Extract the [x, y] coordinate from the center of the cell holding the provided text.  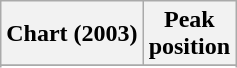
Chart (2003) [72, 34]
Peakposition [189, 34]
